For the text-containing cell, return its midpoint in (x, y) coordinate format. 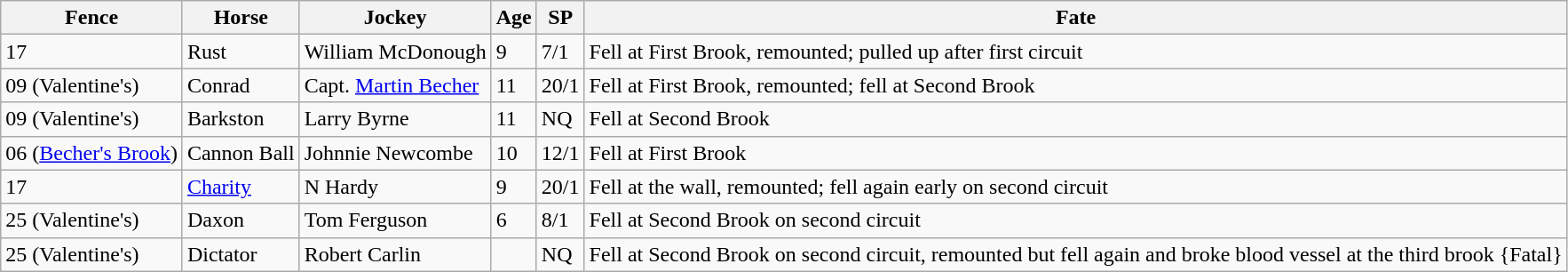
Fell at Second Brook on second circuit, remounted but fell again and broke blood vessel at the third brook {Fatal} (1076, 254)
Fell at the wall, remounted; fell again early on second circuit (1076, 187)
Age (513, 18)
Daxon (241, 220)
Tom Ferguson (395, 220)
Horse (241, 18)
William McDonough (395, 52)
8/1 (560, 220)
Charity (241, 187)
N Hardy (395, 187)
SP (560, 18)
Larry Byrne (395, 119)
Jockey (395, 18)
Capt. Martin Becher (395, 85)
Rust (241, 52)
Fate (1076, 18)
Robert Carlin (395, 254)
Dictator (241, 254)
Fell at First Brook, remounted; fell at Second Brook (1076, 85)
12/1 (560, 153)
10 (513, 153)
6 (513, 220)
Conrad (241, 85)
Cannon Ball (241, 153)
Fence (92, 18)
Barkston (241, 119)
Johnnie Newcombe (395, 153)
7/1 (560, 52)
Fell at First Brook (1076, 153)
Fell at Second Brook (1076, 119)
Fell at First Brook, remounted; pulled up after first circuit (1076, 52)
06 (Becher's Brook) (92, 153)
Fell at Second Brook on second circuit (1076, 220)
